Identify which cell holds the provided text, then report its (X, Y) central coordinate. 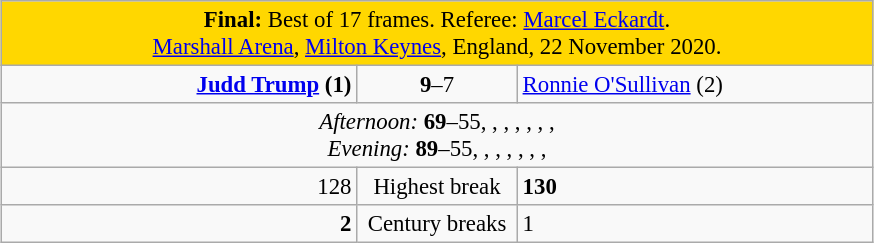
Judd Trump (1) (179, 85)
128 (179, 187)
Afternoon: 69–55, , , , , , , Evening: 89–55, , , , , , , (437, 136)
Century breaks (438, 224)
130 (695, 187)
9–7 (438, 85)
Final: Best of 17 frames. Referee: Marcel Eckardt. Marshall Arena, Milton Keynes, England, 22 November 2020. (437, 34)
Ronnie O'Sullivan (2) (695, 85)
2 (179, 224)
1 (695, 224)
Highest break (438, 187)
